Detect which cell encompasses the target text, then output its (x, y) center coordinate. 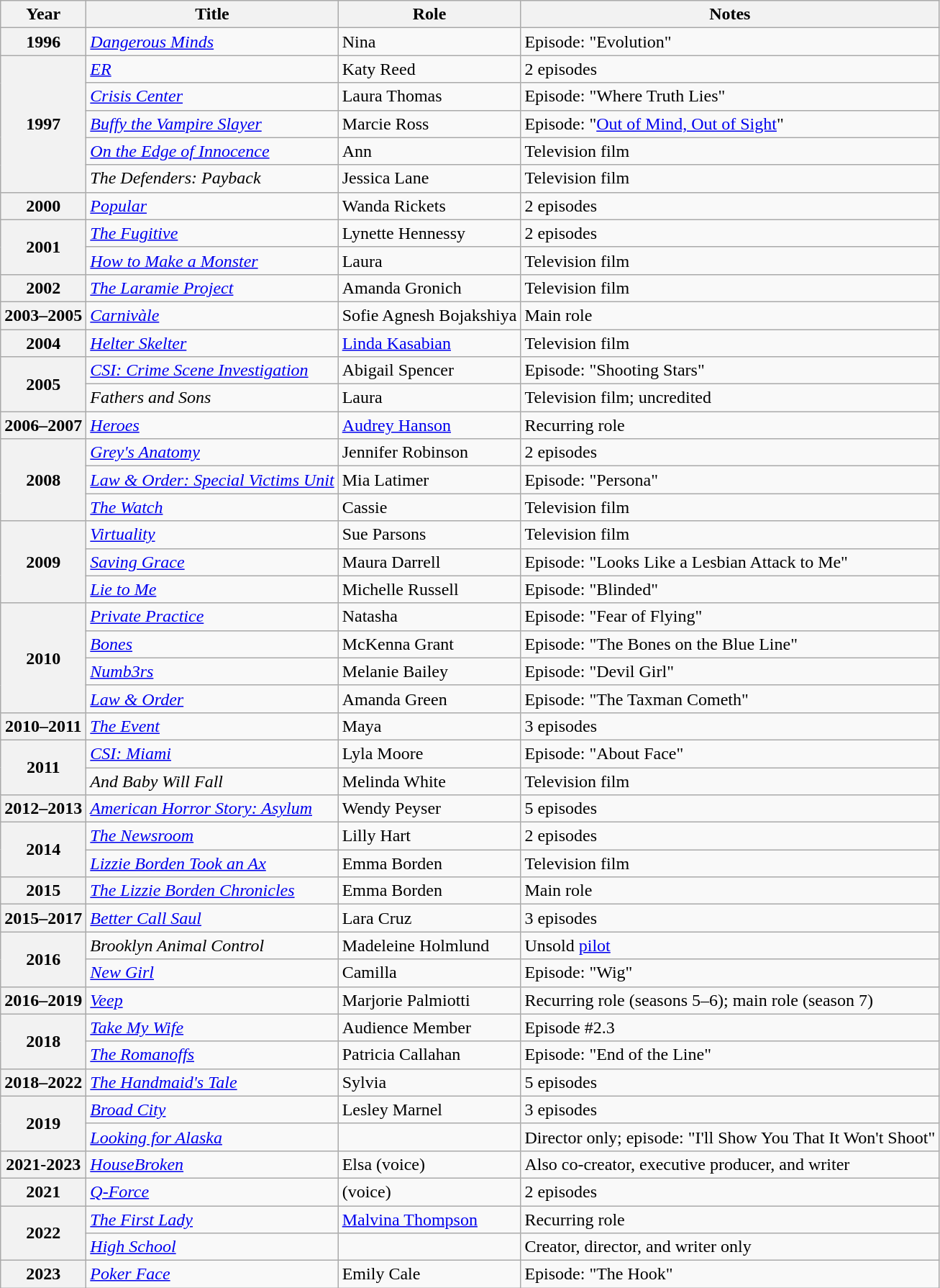
On the Edge of Innocence (212, 151)
Episode: "The Bones on the Blue Line" (730, 644)
Episode: "The Taxman Cometh" (730, 699)
Also co-creator, executive producer, and writer (730, 1164)
Role (429, 14)
Abigail Spencer (429, 371)
2008 (43, 480)
Episode: "End of the Line" (730, 1055)
Episode: "Where Truth Lies" (730, 96)
Better Call Saul (212, 918)
2002 (43, 288)
Numb3rs (212, 671)
The Watch (212, 507)
Episode: "The Hook" (730, 1274)
And Baby Will Fall (212, 781)
2019 (43, 1123)
Law & Order (212, 699)
American Horror Story: Asylum (212, 809)
Patricia Callahan (429, 1055)
Lilly Hart (429, 836)
Amanda Gronich (429, 288)
New Girl (212, 973)
Sofie Agnesh Bojakshiya (429, 315)
Madeleine Holmlund (429, 945)
The Event (212, 726)
Episode #2.3 (730, 1028)
The Defenders: Payback (212, 178)
Episode: "About Face" (730, 753)
Audience Member (429, 1028)
The Lizzie Borden Chronicles (212, 891)
Melanie Bailey (429, 671)
Cassie (429, 507)
2022 (43, 1233)
Poker Face (212, 1274)
2023 (43, 1274)
The Fugitive (212, 233)
Carnivàle (212, 315)
Episode: "Blinded" (730, 589)
Michelle Russell (429, 589)
Amanda Green (429, 699)
2021 (43, 1192)
(voice) (429, 1192)
Mia Latimer (429, 480)
Creator, director, and writer only (730, 1247)
Lynette Hennessy (429, 233)
Katy Reed (429, 69)
Marjorie Palmiotti (429, 1000)
Nina (429, 42)
2018–2022 (43, 1082)
Television film; uncredited (730, 398)
ER (212, 69)
Linda Kasabian (429, 343)
2000 (43, 206)
Episode: "Persona" (730, 480)
Broad City (212, 1110)
CSI: Crime Scene Investigation (212, 371)
2010–2011 (43, 726)
Private Practice (212, 617)
2001 (43, 247)
Law & Order: Special Victims Unit (212, 480)
2015–2017 (43, 918)
1997 (43, 124)
Episode: "Wig" (730, 973)
Fathers and Sons (212, 398)
Buffy the Vampire Slayer (212, 124)
Sylvia (429, 1082)
Marcie Ross (429, 124)
Popular (212, 206)
Ann (429, 151)
Jessica Lane (429, 178)
Maya (429, 726)
2003–2005 (43, 315)
2004 (43, 343)
Lyla Moore (429, 753)
Lie to Me (212, 589)
Saving Grace (212, 562)
Dangerous Minds (212, 42)
Take My Wife (212, 1028)
2016 (43, 959)
Episode: "Fear of Flying" (730, 617)
Grey's Anatomy (212, 453)
Episode: "Shooting Stars" (730, 371)
Crisis Center (212, 96)
Recurring role (seasons 5–6); main role (season 7) (730, 1000)
Looking for Alaska (212, 1137)
HouseBroken (212, 1164)
2012–2013 (43, 809)
The Laramie Project (212, 288)
Brooklyn Animal Control (212, 945)
Audrey Hanson (429, 425)
Melinda White (429, 781)
Maura Darrell (429, 562)
Malvina Thompson (429, 1220)
The Newsroom (212, 836)
Natasha (429, 617)
Notes (730, 14)
Director only; episode: "I'll Show You That It Won't Shoot" (730, 1137)
Jennifer Robinson (429, 453)
The First Lady (212, 1220)
Helter Skelter (212, 343)
2015 (43, 891)
Bones (212, 644)
Emily Cale (429, 1274)
2011 (43, 767)
Camilla (429, 973)
Heroes (212, 425)
The Handmaid's Tale (212, 1082)
Episode: "Devil Girl" (730, 671)
Episode: "Out of Mind, Out of Sight" (730, 124)
2021-2023 (43, 1164)
1996 (43, 42)
How to Make a Monster (212, 260)
Wendy Peyser (429, 809)
Wanda Rickets (429, 206)
2018 (43, 1041)
Title (212, 14)
The Romanoffs (212, 1055)
Q-Force (212, 1192)
2009 (43, 562)
CSI: Miami (212, 753)
2005 (43, 384)
Elsa (voice) (429, 1164)
Unsold pilot (730, 945)
Year (43, 14)
2016–2019 (43, 1000)
Laura Thomas (429, 96)
High School (212, 1247)
Lara Cruz (429, 918)
Lesley Marnel (429, 1110)
Sue Parsons (429, 535)
Virtuality (212, 535)
2010 (43, 658)
Lizzie Borden Took an Ax (212, 863)
2006–2007 (43, 425)
2014 (43, 850)
Veep (212, 1000)
Episode: "Looks Like a Lesbian Attack to Me" (730, 562)
McKenna Grant (429, 644)
Episode: "Evolution" (730, 42)
